Search for the cell housing the specified text and yield its (x, y) center coordinate. 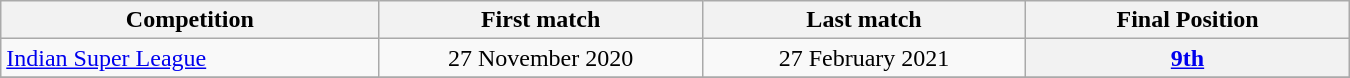
27 November 2020 (540, 58)
27 February 2021 (864, 58)
Last match (864, 20)
Competition (190, 20)
Final Position (1188, 20)
9th (1188, 58)
Indian Super League (190, 58)
First match (540, 20)
